Scan for the cell matching the given text and deliver its (X, Y) coordinate at center. 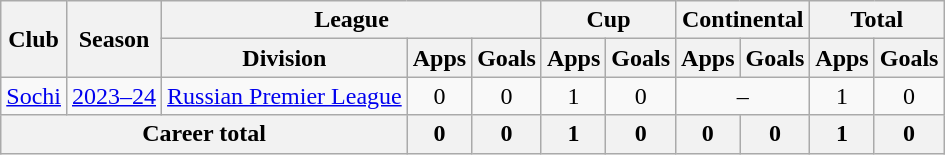
Season (114, 39)
Club (34, 39)
Cup (608, 20)
League (352, 20)
Continental (743, 20)
Career total (204, 134)
Division (285, 58)
Total (877, 20)
Russian Premier League (285, 96)
2023–24 (114, 96)
Sochi (34, 96)
– (743, 96)
